Capture the cell that displays the provided text and extract its (x, y) central coordinate. 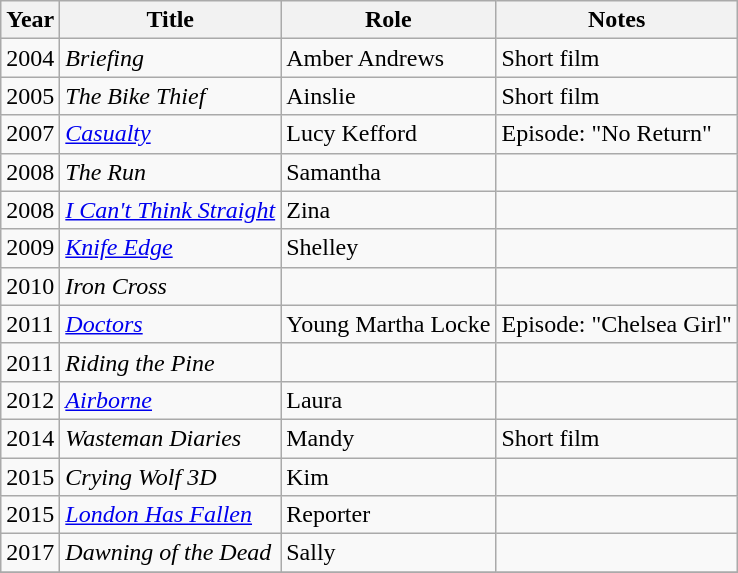
2005 (30, 96)
Young Martha Locke (388, 324)
Amber Andrews (388, 58)
2007 (30, 134)
Title (170, 20)
Ainslie (388, 96)
Episode: "Chelsea Girl" (616, 324)
Role (388, 20)
Dawning of the Dead (170, 553)
2010 (30, 286)
Episode: "No Return" (616, 134)
The Bike Thief (170, 96)
2014 (30, 438)
Kim (388, 477)
2004 (30, 58)
Year (30, 20)
Samantha (388, 172)
I Can't Think Straight (170, 210)
2012 (30, 400)
Doctors (170, 324)
Knife Edge (170, 248)
Mandy (388, 438)
Shelley (388, 248)
Iron Cross (170, 286)
Lucy Kefford (388, 134)
Notes (616, 20)
Crying Wolf 3D (170, 477)
Airborne (170, 400)
2017 (30, 553)
Sally (388, 553)
2009 (30, 248)
London Has Fallen (170, 515)
Riding the Pine (170, 362)
Zina (388, 210)
Casualty (170, 134)
Wasteman Diaries (170, 438)
Briefing (170, 58)
The Run (170, 172)
Reporter (388, 515)
Laura (388, 400)
